Identify which cell holds the provided text, then report its [X, Y] central coordinate. 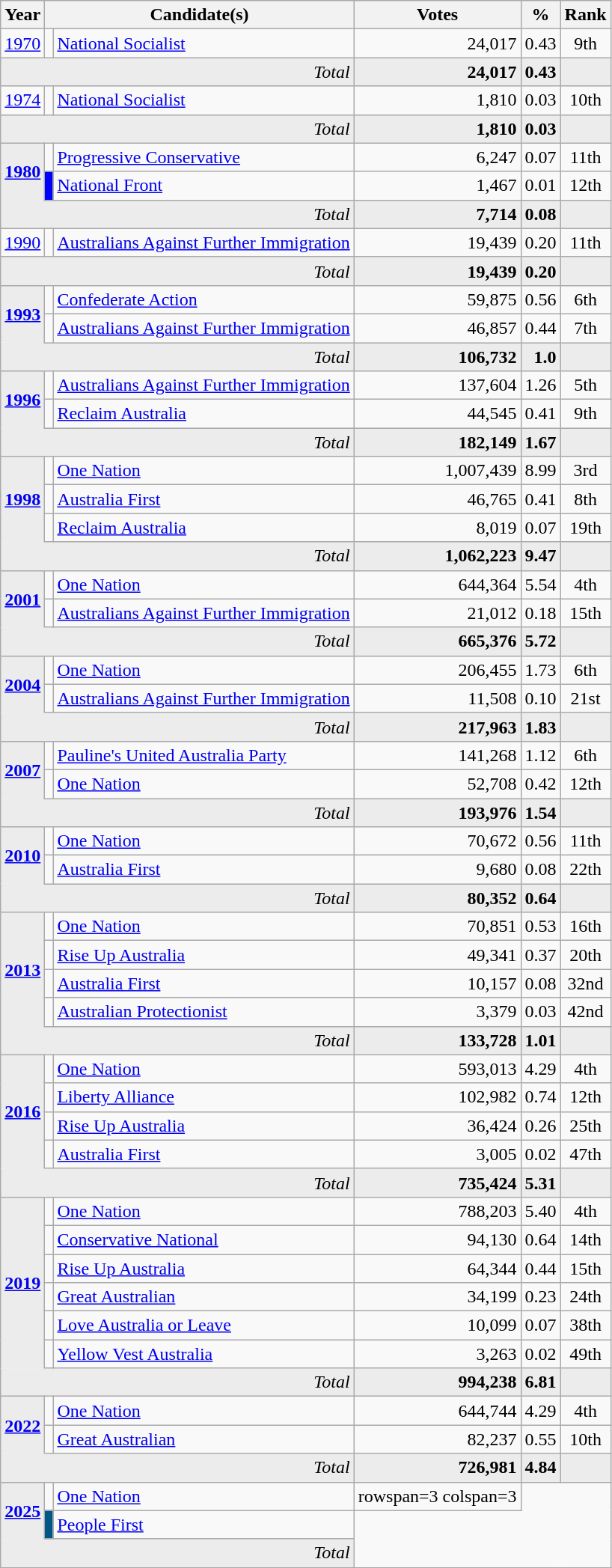
9.47 [540, 556]
3rd [585, 471]
1974 [22, 100]
106,732 [437, 357]
593,013 [437, 1069]
3,379 [437, 1012]
2001 [22, 599]
2025 [22, 1510]
11,508 [437, 698]
32nd [585, 983]
0.37 [540, 955]
19th [585, 528]
7th [585, 328]
Australian Protectionist [204, 1012]
1970 [22, 43]
0.53 [540, 927]
National Front [204, 186]
217,963 [437, 727]
Year [22, 15]
46,857 [437, 328]
1.73 [540, 670]
2013 [22, 969]
70,851 [437, 927]
10,157 [437, 983]
2004 [22, 684]
10,099 [437, 1326]
14th [585, 1239]
644,364 [437, 585]
2010 [22, 855]
49th [585, 1354]
21st [585, 698]
3,005 [437, 1154]
1996 [22, 400]
42nd [585, 1012]
644,744 [437, 1411]
82,237 [437, 1439]
1.12 [540, 755]
rowspan=3 colspan=3 [437, 1496]
994,238 [437, 1382]
52,708 [437, 784]
1.67 [540, 442]
Votes [437, 15]
102,982 [437, 1097]
5.40 [540, 1211]
5.31 [540, 1183]
8.99 [540, 471]
7,714 [437, 214]
21,012 [437, 613]
38th [585, 1326]
133,728 [437, 1040]
Pauline's United Australia Party [204, 755]
Candidate(s) [199, 15]
1.01 [540, 1040]
34,199 [437, 1297]
0.55 [540, 1439]
% [540, 15]
8th [585, 499]
94,130 [437, 1239]
0.26 [540, 1126]
206,455 [437, 670]
70,672 [437, 841]
0.74 [540, 1097]
726,981 [437, 1468]
80,352 [437, 898]
Progressive Conservative [204, 157]
0.01 [540, 186]
Yellow Vest Australia [204, 1354]
137,604 [437, 385]
Confederate Action [204, 299]
16th [585, 927]
9,680 [437, 870]
59,875 [437, 299]
2022 [22, 1425]
24th [585, 1297]
735,424 [437, 1183]
8,019 [437, 528]
1.0 [540, 357]
64,344 [437, 1269]
46,765 [437, 499]
25th [585, 1126]
2019 [22, 1282]
3,263 [437, 1354]
6.81 [540, 1382]
4.84 [540, 1468]
1,007,439 [437, 471]
1993 [22, 314]
5th [585, 385]
193,976 [437, 812]
0.42 [540, 784]
20th [585, 955]
0.23 [540, 1297]
788,203 [437, 1211]
0.10 [540, 698]
47th [585, 1154]
5.72 [540, 641]
Love Australia or Leave [204, 1326]
1,062,223 [437, 556]
49,341 [437, 955]
Liberty Alliance [204, 1097]
141,268 [437, 755]
1990 [22, 242]
People First [204, 1525]
5.54 [540, 585]
182,149 [437, 442]
2007 [22, 769]
0.18 [540, 613]
22th [585, 870]
1998 [22, 499]
1.54 [540, 812]
Rank [585, 15]
1.26 [540, 385]
Conservative National [204, 1239]
44,545 [437, 414]
2016 [22, 1111]
1,467 [437, 186]
36,424 [437, 1126]
1980 [22, 171]
665,376 [437, 641]
1.83 [540, 727]
6,247 [437, 157]
